Determine the [X, Y] coordinate at the center of the cell enclosing the given text.  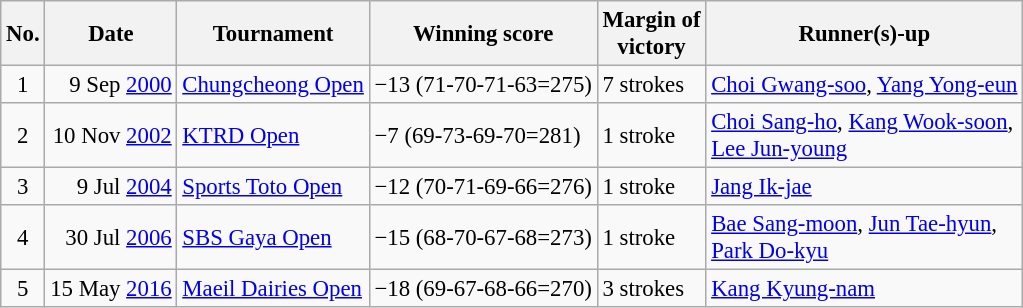
Maeil Dairies Open [273, 289]
−7 (69-73-69-70=281) [483, 136]
3 strokes [652, 289]
Choi Sang-ho, Kang Wook-soon, Lee Jun-young [864, 136]
KTRD Open [273, 136]
Jang Ik-jae [864, 187]
2 [23, 136]
SBS Gaya Open [273, 238]
5 [23, 289]
Runner(s)-up [864, 34]
15 May 2016 [111, 289]
3 [23, 187]
Choi Gwang-soo, Yang Yong-eun [864, 85]
Chungcheong Open [273, 85]
−12 (70-71-69-66=276) [483, 187]
1 [23, 85]
No. [23, 34]
−13 (71-70-71-63=275) [483, 85]
7 strokes [652, 85]
Tournament [273, 34]
4 [23, 238]
10 Nov 2002 [111, 136]
Date [111, 34]
Kang Kyung-nam [864, 289]
−18 (69-67-68-66=270) [483, 289]
Bae Sang-moon, Jun Tae-hyun, Park Do-kyu [864, 238]
30 Jul 2006 [111, 238]
Margin ofvictory [652, 34]
9 Jul 2004 [111, 187]
9 Sep 2000 [111, 85]
Sports Toto Open [273, 187]
Winning score [483, 34]
−15 (68-70-67-68=273) [483, 238]
